From the cell containing the given text, extract its center point as [x, y] coordinate. 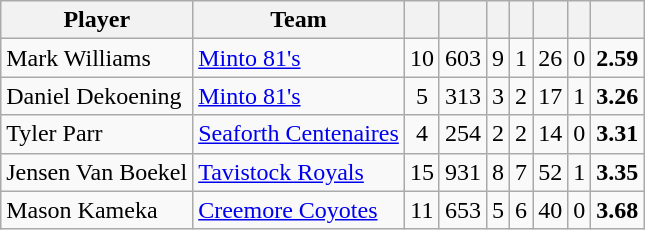
9 [498, 58]
Jensen Van Boekel [97, 172]
Player [97, 20]
Tavistock Royals [299, 172]
Team [299, 20]
15 [422, 172]
313 [462, 96]
653 [462, 210]
11 [422, 210]
254 [462, 134]
603 [462, 58]
931 [462, 172]
3 [498, 96]
26 [550, 58]
Mark Williams [97, 58]
6 [522, 210]
17 [550, 96]
Creemore Coyotes [299, 210]
10 [422, 58]
40 [550, 210]
8 [498, 172]
Mason Kameka [97, 210]
7 [522, 172]
14 [550, 134]
52 [550, 172]
3.26 [618, 96]
2.59 [618, 58]
Seaforth Centenaires [299, 134]
3.68 [618, 210]
3.35 [618, 172]
Tyler Parr [97, 134]
3.31 [618, 134]
Daniel Dekoening [97, 96]
4 [422, 134]
